Output the (X, Y) coordinate of the center of the cell containing the given text.  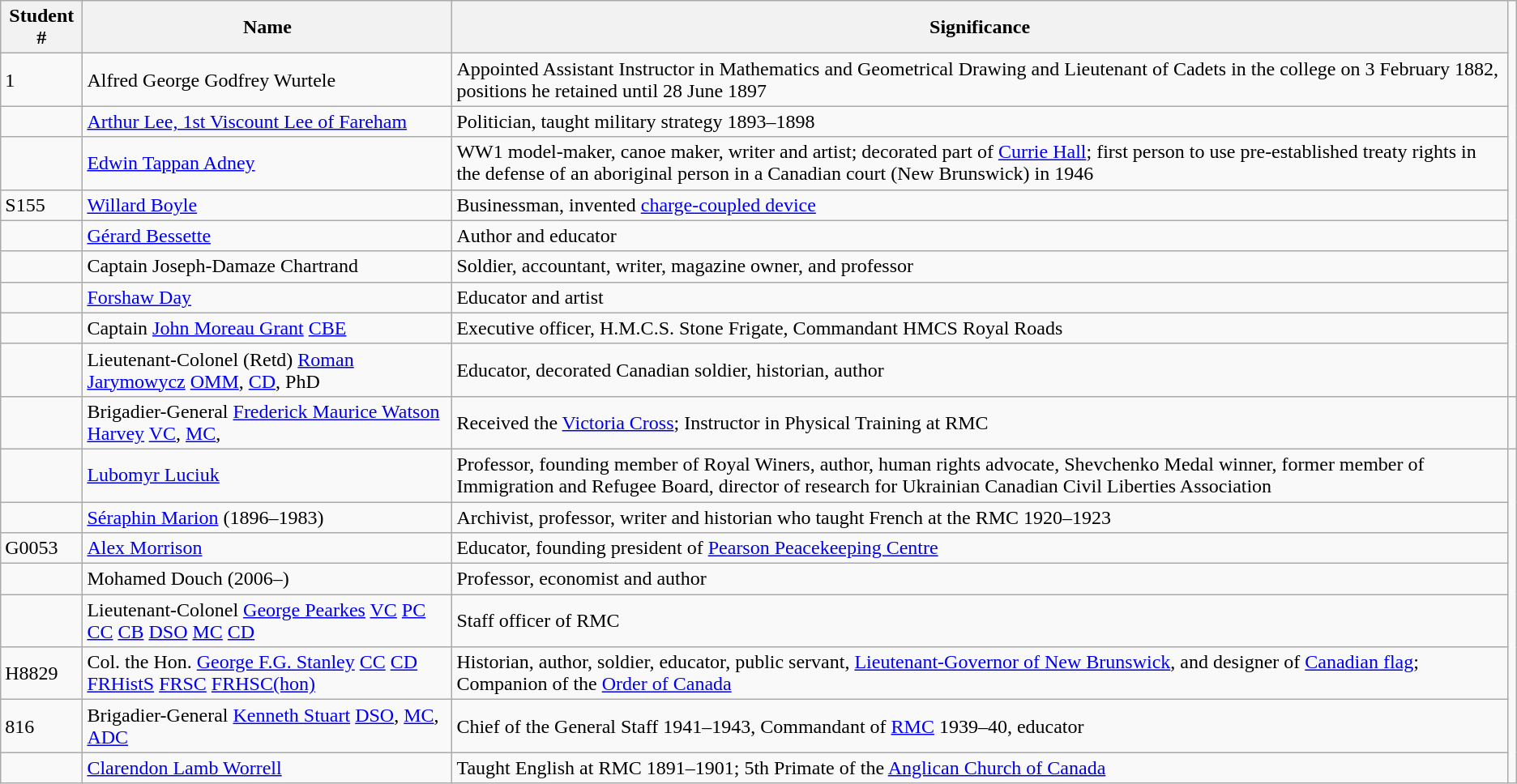
Brigadier-General Kenneth Stuart DSO, MC, ADC (267, 726)
Séraphin Marion (1896–1983) (267, 518)
Captain Joseph-Damaze Chartrand (267, 266)
Alex Morrison (267, 548)
Educator, decorated Canadian soldier, historian, author (980, 369)
Edwin Tappan Adney (267, 164)
S155 (42, 205)
G0053 (42, 548)
Politician, taught military strategy 1893–1898 (980, 121)
Staff officer of RMC (980, 620)
Businessman, invented charge-coupled device (980, 205)
Chief of the General Staff 1941–1943, Commandant of RMC 1939–40, educator (980, 726)
Professor, economist and author (980, 579)
Col. the Hon. George F.G. Stanley CC CD FRHistS FRSC FRHSC(hon) (267, 674)
Archivist, professor, writer and historian who taught French at the RMC 1920–1923 (980, 518)
1 (42, 79)
Lieutenant-Colonel George Pearkes VC PC CC CB DSO MC CD (267, 620)
Student # (42, 28)
Name (267, 28)
Forshaw Day (267, 297)
Author and educator (980, 236)
816 (42, 726)
H8829 (42, 674)
Received the Victoria Cross; Instructor in Physical Training at RMC (980, 423)
Educator, founding president of Pearson Peacekeeping Centre (980, 548)
Executive officer, H.M.C.S. Stone Frigate, Commandant HMCS Royal Roads (980, 328)
Captain John Moreau Grant CBE (267, 328)
Educator and artist (980, 297)
Gérard Bessette (267, 236)
Soldier, accountant, writer, magazine owner, and professor (980, 266)
Alfred George Godfrey Wurtele (267, 79)
Mohamed Douch (2006–) (267, 579)
Arthur Lee, 1st Viscount Lee of Fareham (267, 121)
Brigadier-General Frederick Maurice Watson Harvey VC, MC, (267, 423)
Lieutenant-Colonel (Retd) Roman Jarymowycz OMM, CD, PhD (267, 369)
Willard Boyle (267, 205)
Significance (980, 28)
Taught English at RMC 1891–1901; 5th Primate of the Anglican Church of Canada (980, 768)
Clarendon Lamb Worrell (267, 768)
Lubomyr Luciuk (267, 475)
